Identify which cell holds the provided text, then report its [X, Y] central coordinate. 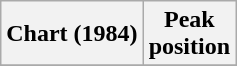
Peakposition [189, 34]
Chart (1984) [72, 34]
